For the text-containing cell, return its midpoint in [x, y] coordinate format. 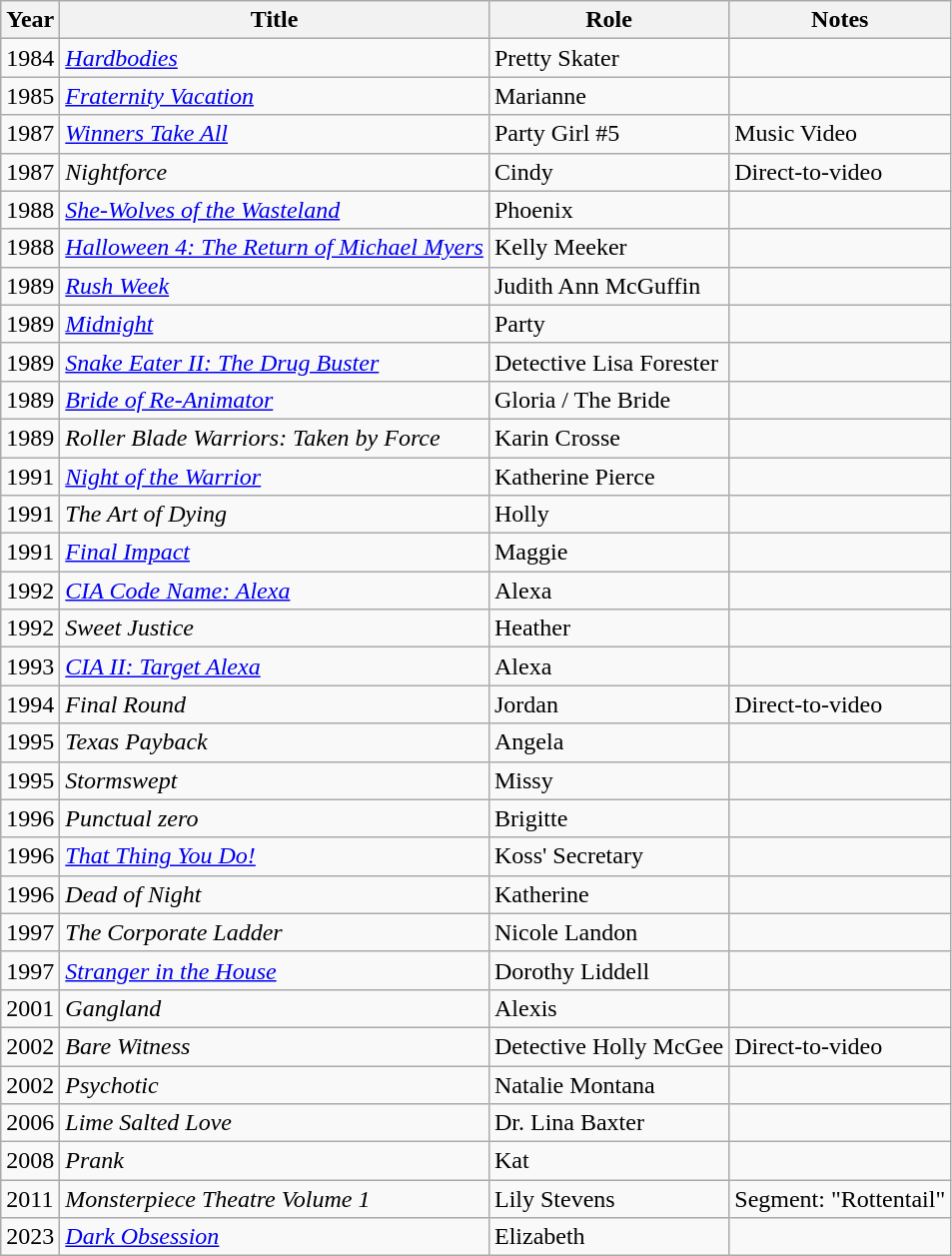
Hardbodies [275, 58]
She-Wolves of the Wasteland [275, 210]
Year [30, 20]
Stormswept [275, 780]
Katherine Pierce [608, 477]
1985 [30, 96]
Dr. Lina Baxter [608, 1123]
CIA Code Name: Alexa [275, 591]
Final Impact [275, 553]
Gloria / The Bride [608, 400]
Jordan [608, 704]
That Thing You Do! [275, 856]
2006 [30, 1123]
Dead of Night [275, 894]
Karin Crosse [608, 438]
2001 [30, 1008]
Roller Blade Warriors: Taken by Force [275, 438]
Koss' Secretary [608, 856]
Night of the Warrior [275, 477]
Kelly Meeker [608, 248]
Title [275, 20]
The Art of Dying [275, 515]
Final Round [275, 704]
Midnight [275, 324]
Sweet Justice [275, 628]
Punctual zero [275, 818]
Halloween 4: The Return of Michael Myers [275, 248]
2011 [30, 1199]
Judith Ann McGuffin [608, 286]
Nicole Landon [608, 932]
Pretty Skater [608, 58]
Holly [608, 515]
Maggie [608, 553]
Psychotic [275, 1084]
CIA II: Target Alexa [275, 666]
Marianne [608, 96]
Snake Eater II: The Drug Buster [275, 362]
1984 [30, 58]
Elizabeth [608, 1237]
Missy [608, 780]
Fraternity Vacation [275, 96]
Detective Lisa Forester [608, 362]
Notes [840, 20]
2023 [30, 1237]
Gangland [275, 1008]
Nightforce [275, 172]
Heather [608, 628]
Bare Witness [275, 1046]
Bride of Re-Animator [275, 400]
Dark Obsession [275, 1237]
Phoenix [608, 210]
Dorothy Liddell [608, 970]
Detective Holly McGee [608, 1046]
Prank [275, 1161]
Angela [608, 742]
Cindy [608, 172]
Winners Take All [275, 134]
Role [608, 20]
Party Girl #5 [608, 134]
Stranger in the House [275, 970]
Rush Week [275, 286]
Brigitte [608, 818]
1993 [30, 666]
Monsterpiece Theatre Volume 1 [275, 1199]
Kat [608, 1161]
Music Video [840, 134]
1994 [30, 704]
The Corporate Ladder [275, 932]
Texas Payback [275, 742]
Alexis [608, 1008]
Segment: "Rottentail" [840, 1199]
Katherine [608, 894]
Party [608, 324]
2008 [30, 1161]
Lily Stevens [608, 1199]
Natalie Montana [608, 1084]
Lime Salted Love [275, 1123]
